Return the (X, Y) coordinate for the center point of the cell that contains the specified text.  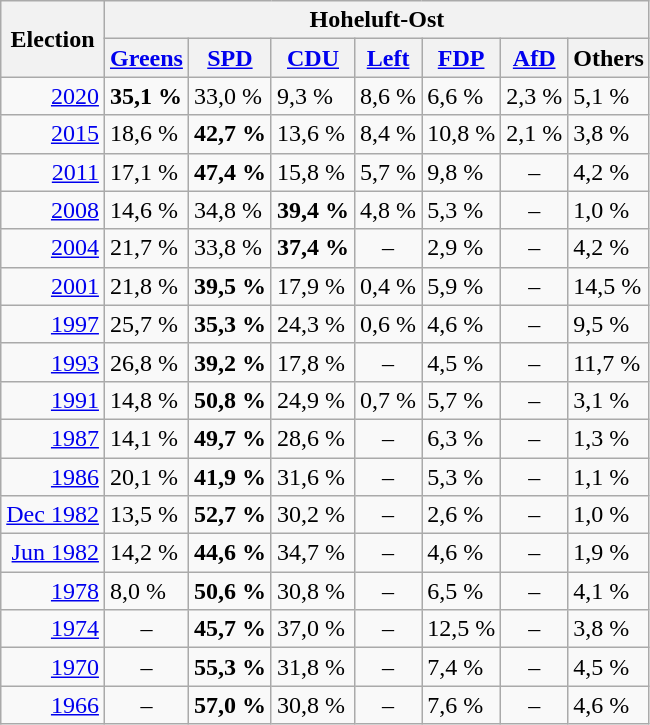
1,3 % (609, 438)
11,7 % (609, 362)
7,4 % (462, 667)
Jun 1982 (53, 553)
14,2 % (146, 553)
1970 (53, 667)
13,6 % (312, 134)
2011 (53, 172)
6,6 % (462, 96)
1978 (53, 591)
4,1 % (609, 591)
6,3 % (462, 438)
21,8 % (146, 286)
1987 (53, 438)
7,6 % (462, 705)
2001 (53, 286)
2,3 % (534, 96)
4,8 % (388, 210)
31,6 % (312, 477)
1991 (53, 400)
41,9 % (230, 477)
2015 (53, 134)
18,6 % (146, 134)
5,1 % (609, 96)
Dec 1982 (53, 515)
1974 (53, 629)
8,0 % (146, 591)
CDU (312, 58)
0,6 % (388, 324)
AfD (534, 58)
FDP (462, 58)
2,6 % (462, 515)
15,8 % (312, 172)
24,9 % (312, 400)
47,4 % (230, 172)
33,0 % (230, 96)
10,8 % (462, 134)
2020 (53, 96)
35,1 % (146, 96)
28,6 % (312, 438)
17,9 % (312, 286)
34,7 % (312, 553)
35,3 % (230, 324)
Election (53, 39)
30,2 % (312, 515)
37,0 % (312, 629)
5,9 % (462, 286)
1993 (53, 362)
12,5 % (462, 629)
39,5 % (230, 286)
21,7 % (146, 248)
9,8 % (462, 172)
1,1 % (609, 477)
49,7 % (230, 438)
9,5 % (609, 324)
0,4 % (388, 286)
37,4 % (312, 248)
Greens (146, 58)
14,1 % (146, 438)
2,1 % (534, 134)
33,8 % (230, 248)
25,7 % (146, 324)
44,6 % (230, 553)
13,5 % (146, 515)
24,3 % (312, 324)
31,8 % (312, 667)
26,8 % (146, 362)
50,8 % (230, 400)
20,1 % (146, 477)
57,0 % (230, 705)
0,7 % (388, 400)
2008 (53, 210)
50,6 % (230, 591)
34,8 % (230, 210)
3,1 % (609, 400)
42,7 % (230, 134)
17,8 % (312, 362)
52,7 % (230, 515)
SPD (230, 58)
9,3 % (312, 96)
39,2 % (230, 362)
14,5 % (609, 286)
55,3 % (230, 667)
2004 (53, 248)
8,4 % (388, 134)
14,8 % (146, 400)
1,9 % (609, 553)
Left (388, 58)
8,6 % (388, 96)
1997 (53, 324)
39,4 % (312, 210)
45,7 % (230, 629)
6,5 % (462, 591)
1966 (53, 705)
1986 (53, 477)
14,6 % (146, 210)
Hoheluft-Ost (376, 20)
17,1 % (146, 172)
2,9 % (462, 248)
Others (609, 58)
